Search for the cell housing the specified text and yield its [x, y] center coordinate. 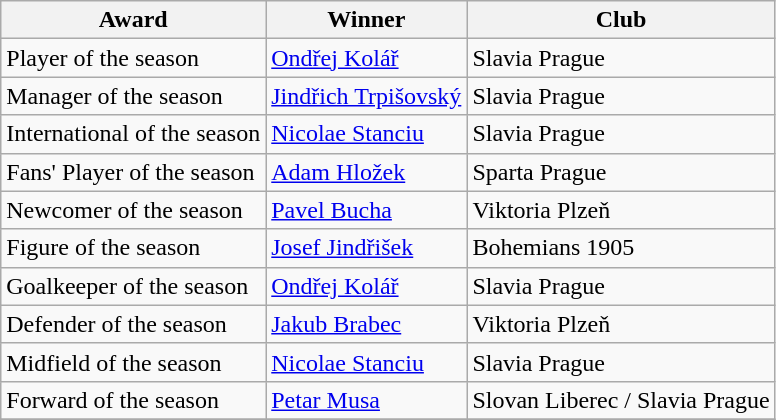
Player of the season [134, 58]
Award [134, 20]
Newcomer of the season [134, 210]
Winner [366, 20]
Pavel Bucha [366, 210]
Defender of the season [134, 324]
Slovan Liberec / Slavia Prague [621, 400]
Fans' Player of the season [134, 172]
Midfield of the season [134, 362]
Josef Jindřišek [366, 248]
International of the season [134, 134]
Forward of the season [134, 400]
Sparta Prague [621, 172]
Manager of the season [134, 96]
Club [621, 20]
Adam Hložek [366, 172]
Goalkeeper of the season [134, 286]
Jakub Brabec [366, 324]
Figure of the season [134, 248]
Jindřich Trpišovský [366, 96]
Petar Musa [366, 400]
Bohemians 1905 [621, 248]
